Detect which cell encompasses the target text, then output its (X, Y) center coordinate. 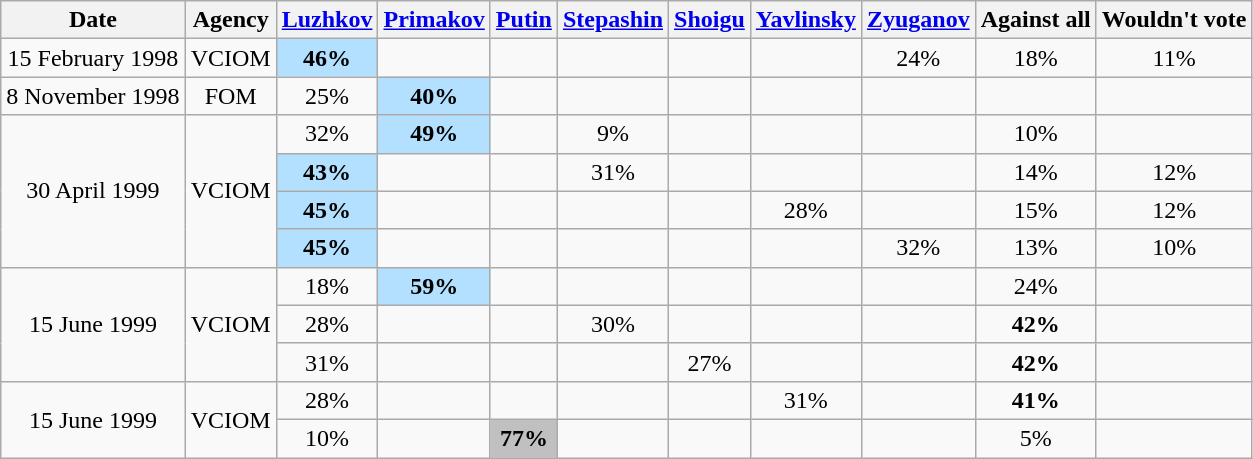
13% (1036, 248)
Agency (230, 20)
15% (1036, 210)
41% (1036, 400)
Wouldn't vote (1174, 20)
Stepashin (612, 20)
8 November 1998 (93, 96)
30% (612, 324)
Date (93, 20)
Primakov (434, 20)
Against all (1036, 20)
15 February 1998 (93, 58)
77% (524, 438)
25% (327, 96)
40% (434, 96)
14% (1036, 172)
11% (1174, 58)
9% (612, 134)
Zyuganov (918, 20)
49% (434, 134)
5% (1036, 438)
46% (327, 58)
30 April 1999 (93, 191)
Luzhkov (327, 20)
Putin (524, 20)
FOM (230, 96)
Yavlinsky (806, 20)
43% (327, 172)
Shoigu (710, 20)
59% (434, 286)
27% (710, 362)
